Detect which cell encompasses the target text, then output its (X, Y) center coordinate. 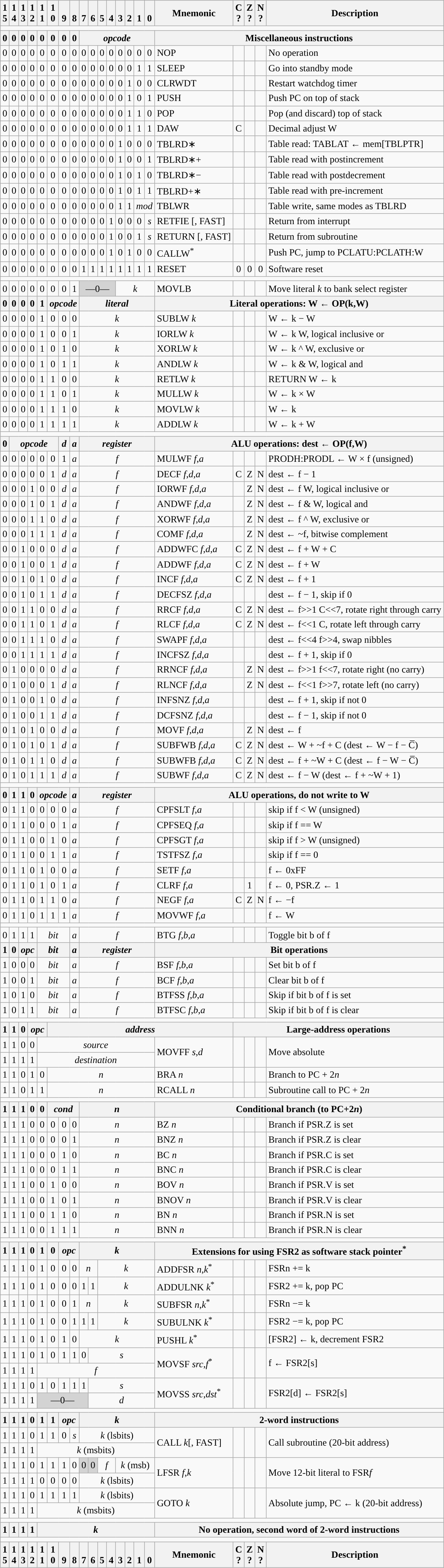
BZ n (194, 1124)
dest ← f ^ W, exclusive or (355, 519)
Table read: TABLAT ← mem[TBLPTR] (355, 144)
RRNCF f,d,a (194, 670)
Software reset (355, 269)
dest ← W + ~f + C (dest ← W − f − C̅) (355, 745)
W ← k × W (355, 394)
RLNCF f,d,a (194, 685)
[FSR2] ← k, decrement FSR2 (355, 1339)
No operation, second word of 2-word instructions (299, 1530)
Restart watchdog timer (355, 83)
BNZ n (194, 1139)
SETF f,a (194, 870)
Go into standby mode (355, 68)
INCFSZ f,d,a (194, 655)
LFSR f,k (194, 1473)
source (96, 1045)
CALL k[, FAST] (194, 1442)
MOVFF s,d (194, 1052)
dest ← f & W, logical and (355, 504)
DCFSNZ f,d,a (194, 715)
CPFSEQ f,a (194, 825)
ADDWF f,d,a (194, 564)
IORWF f,d,a (194, 489)
literal (117, 303)
NEGF f,a (194, 900)
BNC n (194, 1170)
RESET (194, 269)
ALU operations: dest ← OP(f,W) (299, 444)
dest ← f + 1 (355, 579)
dest ← f + W + C (355, 549)
CPFSGT f,a (194, 840)
CLRWDT (194, 83)
cond (63, 1109)
BTFSS f,b,a (194, 995)
RETLW k (194, 379)
W ← k & W, logical and (355, 364)
MOVSF src,f* (194, 1363)
dest ← f + 1, skip if 0 (355, 655)
PRODH:PRODL ← W × f (unsigned) (355, 459)
TBLRD∗+ (194, 160)
dest ← f<<1 C, rotate left through carry (355, 625)
CLRF f,a (194, 885)
dest ← f>>1 f<<7, rotate right (no carry) (355, 670)
Clear bit b of f (355, 980)
f ← 0, PSR.Z ← 1 (355, 885)
TBLRD∗ (194, 144)
MULWF f,a (194, 459)
Branch to PC + 2n (355, 1075)
Branch if PSR.C is clear (355, 1170)
destination (96, 1060)
W ← k + W (355, 424)
k (msb) (135, 1465)
dest ← f>>1 C<<7, rotate right through carry (355, 610)
IORLW k (194, 334)
FSRn += k (355, 1268)
Extensions for using FSR2 as software stack pointer* (299, 1251)
SUBULNK k* (194, 1321)
W ← k − W (355, 319)
COMF f,d,a (194, 534)
MOVSS src,dst* (194, 1393)
TBLRD+∗ (194, 191)
GOTO k (194, 1503)
CPFSLT f,a (194, 810)
Table read with postincrement (355, 160)
dest ← ~f, bitwise complement (355, 534)
BCF f,b,a (194, 980)
Branch if PSR.N is set (355, 1215)
Branch if PSR.Z is clear (355, 1139)
dest ← f<<4 f>>4, swap nibbles (355, 640)
f ← W (355, 915)
TBLRD∗− (194, 175)
RLCF f,d,a (194, 625)
Toggle bit b of f (355, 935)
RCALL n (194, 1090)
MOVLB (194, 288)
BRA n (194, 1075)
Absolute jump, PC ← k (20-bit address) (355, 1503)
BC n (194, 1155)
BSF f,b,a (194, 965)
FSRn −= k (355, 1304)
dest ← f − W (dest ← f + ~W + 1) (355, 775)
W ← k ^ W, exclusive or (355, 349)
Branch if PSR.V is set (355, 1185)
Push PC, jump to PCLATU:PCLATH:W (355, 253)
ANDLW k (194, 364)
Bit operations (299, 950)
Branch if PSR.V is clear (355, 1200)
SUBWF f,d,a (194, 775)
TSTFSZ f,a (194, 855)
ADDFSR n,k* (194, 1268)
INCF f,d,a (194, 579)
BNN n (194, 1230)
dest ← f (355, 730)
Decimal adjust W (355, 128)
Branch if PSR.Z is set (355, 1124)
BOV n (194, 1185)
INFSNZ f,d,a (194, 700)
POP (194, 113)
MULLW k (194, 394)
XORLW k (194, 349)
Branch if PSR.N is clear (355, 1230)
DECF f,d,a (194, 474)
Push PC on top of stack (355, 98)
ADDLW k (194, 424)
SWAPF f,d,a (194, 640)
address (140, 1030)
skip if f == 0 (355, 855)
dest ← f − 1, skip if not 0 (355, 715)
Table read with postdecrement (355, 175)
Literal operations: W ← OP(k,W) (299, 303)
skip if f < W (unsigned) (355, 810)
MOVF f,d,a (194, 730)
skip if f > W (unsigned) (355, 840)
dest ← f + 1, skip if not 0 (355, 700)
dest ← f W, logical inclusive or (355, 489)
Return from interrupt (355, 221)
BTG f,b,a (194, 935)
Set bit b of f (355, 965)
BNOV n (194, 1200)
Miscellaneous instructions (299, 38)
Move 12-bit literal to FSRf (355, 1473)
DAW (194, 128)
BN n (194, 1215)
ANDWF f,d,a (194, 504)
Skip if bit b of f is clear (355, 1010)
DECFSZ f,d,a (194, 594)
Move literal k to bank select register (355, 288)
XORWF f,d,a (194, 519)
ADDWFC f,d,a (194, 549)
dest ← f + ~W + C (dest ← f − W − C̅) (355, 760)
MOVLW k (194, 409)
FSR2 += k, pop PC (355, 1286)
BTFSC f,b,a (194, 1010)
FSR2 −= k, pop PC (355, 1321)
CALLW* (194, 253)
RETURN [, FAST] (194, 236)
PUSH (194, 98)
RRCF f,d,a (194, 610)
SUBLW k (194, 319)
Return from subroutine (355, 236)
Branch if PSR.C is set (355, 1155)
PUSHL k* (194, 1339)
Subroutine call to PC + 2n (355, 1090)
Table write, same modes as TBLRD (355, 206)
mod (144, 206)
ALU operations, do not write to W (299, 795)
MOVWF f,a (194, 915)
SUBFSR n,k* (194, 1304)
TBLWR (194, 206)
Move absolute (355, 1052)
skip if f == W (355, 825)
f ← −f (355, 900)
f ← FSR2[s] (355, 1363)
RETFIE [, FAST] (194, 221)
No operation (355, 53)
f ← 0xFF (355, 870)
NOP (194, 53)
dest ← f − 1 (355, 474)
dest ← f − 1, skip if 0 (355, 594)
dest ← f + W (355, 564)
W ← k W, logical inclusive or (355, 334)
dest ← f<<1 f>>7, rotate left (no carry) (355, 685)
SLEEP (194, 68)
SUBWFB f,d,a (194, 760)
2-word instructions (299, 1420)
Skip if bit b of f is set (355, 995)
W ← k (355, 409)
Large-address operations (338, 1030)
SUBFWB f,d,a (194, 745)
RETURN W ← k (355, 379)
Conditional branch (to PC+2n) (299, 1109)
ADDULNK k* (194, 1286)
FSR2[d] ← FSR2[s] (355, 1393)
Table read with pre-increment (355, 191)
Call subroutine (20-bit address) (355, 1442)
Pop (and discard) top of stack (355, 113)
